Search for the cell housing the specified text and yield its [x, y] center coordinate. 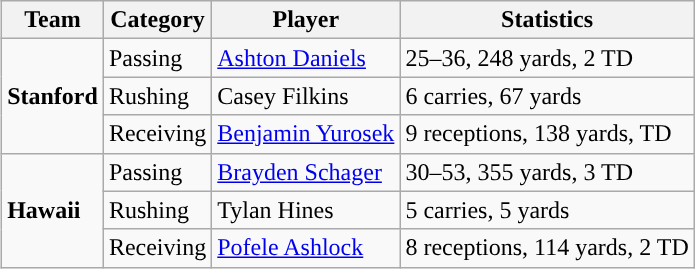
Category [157, 20]
8 receptions, 114 yards, 2 TD [547, 248]
Ashton Daniels [306, 58]
6 carries, 67 yards [547, 96]
Statistics [547, 20]
Pofele Ashlock [306, 248]
25–36, 248 yards, 2 TD [547, 58]
9 receptions, 138 yards, TD [547, 134]
Stanford [53, 96]
Benjamin Yurosek [306, 134]
Hawaii [53, 210]
Casey Filkins [306, 96]
Tylan Hines [306, 210]
Team [53, 20]
30–53, 355 yards, 3 TD [547, 172]
Brayden Schager [306, 172]
Player [306, 20]
5 carries, 5 yards [547, 210]
